Return [X, Y] of the center of cell containing provided text 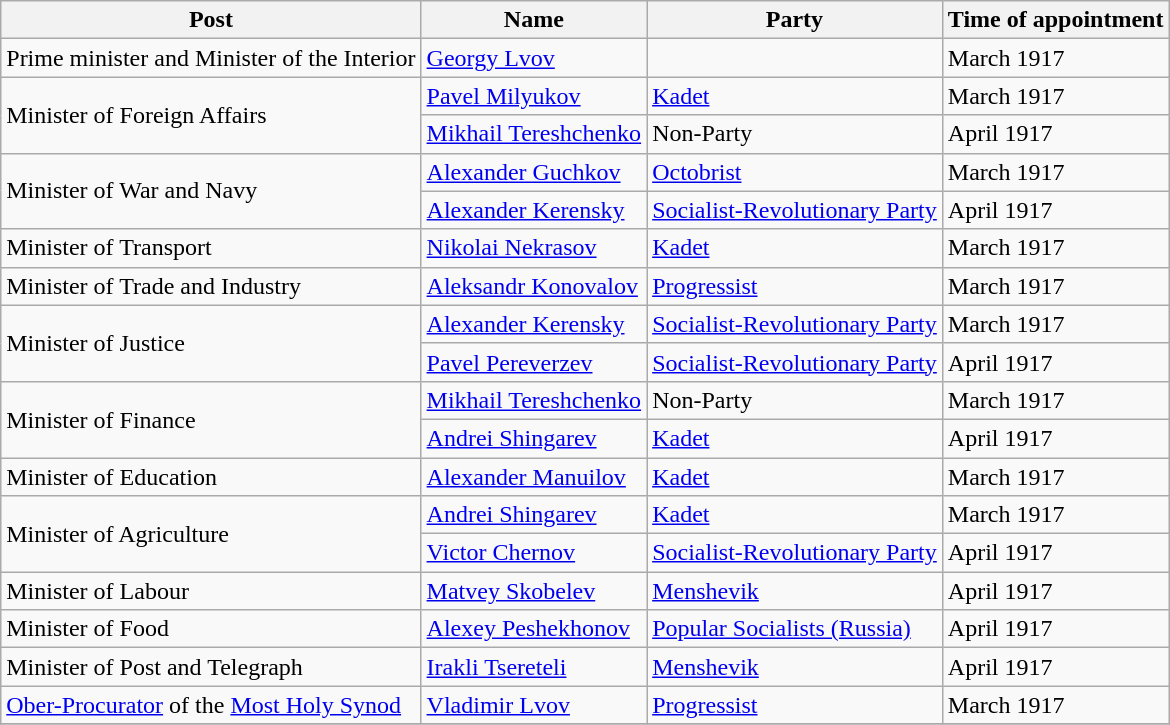
Minister of War and Navy [211, 191]
Matvey Skobelev [534, 591]
Vladimir Lvov [534, 705]
Minister of Foreign Affairs [211, 115]
Popular Socialists (Russia) [795, 629]
Minister of Trade and Industry [211, 286]
Post [211, 20]
Victor Chernov [534, 553]
Georgy Lvov [534, 58]
Minister of Education [211, 477]
Ober-Procurator of the Most Holy Synod [211, 705]
Minister of Agriculture [211, 534]
Minister of Food [211, 629]
Minister of Transport [211, 248]
Name [534, 20]
Nikolai Nekrasov [534, 248]
Aleksandr Konovalov [534, 286]
Pavel Milyukov [534, 96]
Minister of Post and Telegraph [211, 667]
Alexander Manuilov [534, 477]
Minister of Labour [211, 591]
Prime minister and Minister of the Interior [211, 58]
Party [795, 20]
Alexander Guchkov [534, 172]
Irakli Tsereteli [534, 667]
Time of appointment [1056, 20]
Minister of Justice [211, 343]
Octobrist [795, 172]
Pavel Pereverzev [534, 362]
Alexey Peshekhonov [534, 629]
Minister of Finance [211, 419]
